Return the (x, y) coordinate for the center point of the cell that contains the specified text.  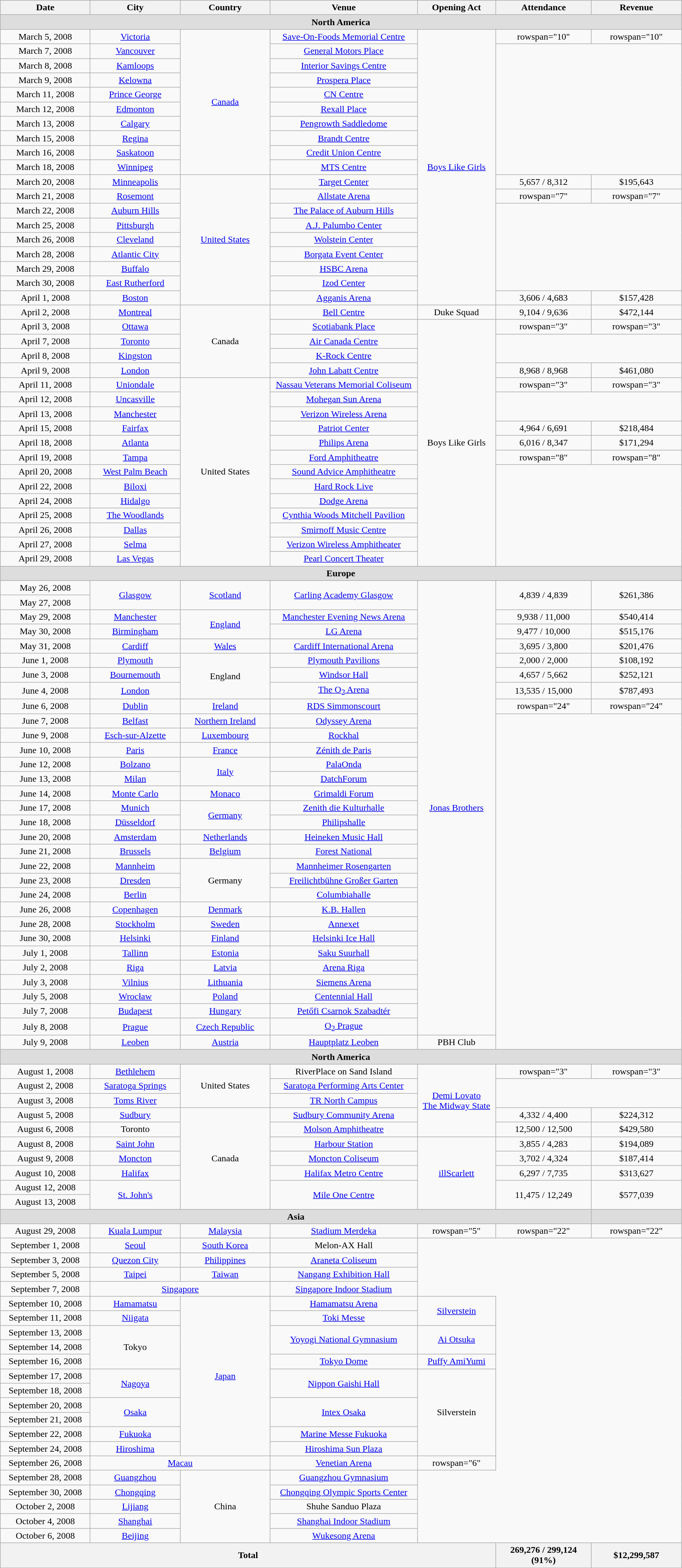
Calgary (135, 123)
April 8, 2008 (45, 356)
$218,484 (636, 428)
Atlantic City (135, 254)
April 15, 2008 (45, 428)
June 14, 2008 (45, 793)
March 13, 2008 (45, 123)
South Korea (225, 1246)
8,968 / 8,968 (543, 370)
Grimaldi Forum (344, 793)
Prince George (135, 95)
Wolstein Center (344, 240)
Ottawa (135, 327)
$157,428 (636, 298)
Birmingham (135, 631)
March 8, 2008 (45, 66)
$171,294 (636, 443)
Sudbury Community Arena (344, 1115)
June 9, 2008 (45, 735)
Austria (225, 1042)
Allstate Arena (344, 196)
October 6, 2008 (45, 1536)
April 22, 2008 (45, 486)
Intex Osaka (344, 1412)
August 1, 2008 (45, 1071)
May 29, 2008 (45, 617)
Country (225, 8)
June 30, 2008 (45, 938)
June 12, 2008 (45, 764)
March 21, 2008 (45, 196)
Montreal (135, 312)
The Woodlands (135, 515)
Philippines (225, 1260)
Sound Advice Amphitheatre (344, 472)
October 4, 2008 (45, 1521)
August 13, 2008 (45, 1202)
Singapore (180, 1289)
Fairfax (135, 428)
June 3, 2008 (45, 675)
Odyssey Arena (344, 721)
Molson Amphitheatre (344, 1129)
Duke Squad (456, 312)
Manchester Evening News Arena (344, 617)
Saratoga Performing Arts Center (344, 1086)
Saratoga Springs (135, 1086)
PalaOnda (344, 764)
Saint John (135, 1144)
$429,580 (636, 1129)
$194,089 (636, 1144)
Cardiff International Arena (344, 646)
Halifax (135, 1173)
General Motors Place (344, 51)
$108,192 (636, 661)
$201,476 (636, 646)
Borgata Event Center (344, 254)
Mannheimer Rosengarten (344, 866)
Verizon Wireless Amphitheater (344, 544)
Stadium Merdeka (344, 1231)
Plymouth Pavilions (344, 661)
Glasgow (135, 595)
March 7, 2008 (45, 51)
St. John's (135, 1194)
Monte Carlo (135, 793)
September 5, 2008 (45, 1275)
July 7, 2008 (45, 1011)
Target Center (344, 182)
Pearl Concert Theater (344, 559)
July 3, 2008 (45, 982)
Demi LovatoThe Midway State (456, 1100)
Biloxi (135, 486)
April 11, 2008 (45, 385)
September 18, 2008 (45, 1390)
July 8, 2008 (45, 1026)
RDS Simmonscourt (344, 706)
Vilnius (135, 982)
Seoul (135, 1246)
June 10, 2008 (45, 750)
Dodge Arena (344, 501)
Heineken Music Hall (344, 837)
Hamamatsu (135, 1303)
Patriot Center (344, 428)
August 9, 2008 (45, 1158)
Forest National (344, 851)
Centennial Hall (344, 996)
Belfast (135, 721)
April 24, 2008 (45, 501)
September 20, 2008 (45, 1405)
September 30, 2008 (45, 1492)
Venetian Arena (344, 1463)
Northern Ireland (225, 721)
March 25, 2008 (45, 225)
9,104 / 9,636 (543, 312)
Dublin (135, 706)
Riga (135, 967)
Saskatoon (135, 152)
Luxembourg (225, 735)
Kamloops (135, 66)
September 13, 2008 (45, 1332)
Europe (341, 573)
Tampa (135, 457)
Pittsburgh (135, 225)
269,276 / 299,124 (91%) (543, 1555)
September 10, 2008 (45, 1303)
rowspan="5" (456, 1231)
$261,386 (636, 595)
Melon-AX Hall (344, 1246)
Latvia (225, 967)
MTS Centre (344, 167)
June 17, 2008 (45, 808)
August 3, 2008 (45, 1100)
March 29, 2008 (45, 269)
September 11, 2008 (45, 1318)
4,657 / 5,662 (543, 675)
Annexet (344, 924)
China (225, 1507)
City (135, 8)
Rockhal (344, 735)
4,964 / 6,691 (543, 428)
March 28, 2008 (45, 254)
RiverPlace on Sand Island (344, 1071)
July 2, 2008 (45, 967)
Marine Messe Fukuoka (344, 1434)
Hiroshima Sun Plaza (344, 1449)
Attendance (543, 8)
May 27, 2008 (45, 602)
July 9, 2008 (45, 1042)
June 26, 2008 (45, 909)
Saku Suurhall (344, 953)
9,938 / 11,000 (543, 617)
Philips Arena (344, 443)
Las Vegas (135, 559)
Copenhagen (135, 909)
Toms River (135, 1100)
$252,121 (636, 675)
September 7, 2008 (45, 1289)
April 25, 2008 (45, 515)
April 2, 2008 (45, 312)
Jonas Brothers (456, 808)
6,016 / 8,347 (543, 443)
LG Arena (344, 631)
Taiwan (225, 1275)
Cleveland (135, 240)
May 31, 2008 (45, 646)
Winnipeg (135, 167)
March 9, 2008 (45, 80)
Estonia (225, 953)
Araneta Coliseum (344, 1260)
September 3, 2008 (45, 1260)
Osaka (135, 1412)
Singapore Indoor Stadium (344, 1289)
$461,080 (636, 370)
August 6, 2008 (45, 1129)
September 21, 2008 (45, 1419)
Poland (225, 996)
Czech Republic (225, 1026)
Kelowna (135, 80)
April 3, 2008 (45, 327)
Uniondale (135, 385)
Tokyo (135, 1347)
Malaysia (225, 1231)
4,839 / 4,839 (543, 595)
Quezon City (135, 1260)
May 30, 2008 (45, 631)
Munich (135, 808)
Esch-sur-Alzette (135, 735)
Rosemont (135, 196)
March 20, 2008 (45, 182)
Mile One Centre (344, 1194)
Windsor Hall (344, 675)
Puffy AmiYumi (456, 1361)
$187,414 (636, 1158)
DatchForum (344, 779)
Lijiang (135, 1507)
Nippon Gaishi Hall (344, 1383)
Mannheim (135, 866)
Hungary (225, 1011)
Harbour Station (344, 1144)
March 5, 2008 (45, 37)
Scotland (225, 595)
Cynthia Woods Mitchell Pavilion (344, 515)
Minneapolis (135, 182)
rowspan="6" (456, 1463)
March 22, 2008 (45, 211)
$313,627 (636, 1173)
Yoyogi National Gymnasium (344, 1340)
Shanghai Indoor Stadium (344, 1521)
Zenith die Kulturhalle (344, 808)
Finland (225, 938)
Paris (135, 750)
March 30, 2008 (45, 283)
$577,039 (636, 1194)
Bell Centre (344, 312)
Ireland (225, 706)
K.B. Hallen (344, 909)
3,695 / 3,800 (543, 646)
August 29, 2008 (45, 1231)
Hard Rock Live (344, 486)
July 5, 2008 (45, 996)
Rexall Place (344, 109)
Toki Messe (344, 1318)
June 24, 2008 (45, 895)
April 20, 2008 (45, 472)
Chongqing Olympic Sports Center (344, 1492)
$472,144 (636, 312)
April 13, 2008 (45, 414)
Freilichtbühne Großer Garten (344, 880)
3,702 / 4,324 (543, 1158)
August 12, 2008 (45, 1187)
Edmonton (135, 109)
Izod Center (344, 283)
June 28, 2008 (45, 924)
Agganis Arena (344, 298)
PBH Club (456, 1042)
Brandt Centre (344, 138)
Bournemouth (135, 675)
Smirnoff Music Centre (344, 530)
Fukuoka (135, 1434)
3,606 / 4,683 (543, 298)
June 23, 2008 (45, 880)
April 29, 2008 (45, 559)
Belgium (225, 851)
March 26, 2008 (45, 240)
Niigata (135, 1318)
April 19, 2008 (45, 457)
Bethlehem (135, 1071)
Chongqing (135, 1492)
O2 Prague (344, 1026)
13,535 / 15,000 (543, 691)
East Rutherford (135, 283)
Taipei (135, 1275)
Monaco (225, 793)
A.J. Palumbo Center (344, 225)
August 10, 2008 (45, 1173)
11,475 / 12,249 (543, 1194)
6,297 / 7,735 (543, 1173)
June 18, 2008 (45, 822)
Wales (225, 646)
Budapest (135, 1011)
The Palace of Auburn Hills (344, 211)
Sudbury (135, 1115)
April 18, 2008 (45, 443)
Shanghai (135, 1521)
Philipshalle (344, 822)
June 21, 2008 (45, 851)
June 13, 2008 (45, 779)
June 1, 2008 (45, 661)
Hamamatsu Arena (344, 1303)
August 2, 2008 (45, 1086)
Berlin (135, 895)
The O2 Arena (344, 691)
Date (45, 8)
$224,312 (636, 1115)
July 1, 2008 (45, 953)
Selma (135, 544)
Boston (135, 298)
Nangang Exhibition Hall (344, 1275)
Tokyo Dome (344, 1361)
Kingston (135, 356)
April 9, 2008 (45, 370)
Air Canada Centre (344, 341)
12,500 / 12,500 (543, 1129)
Hidalgo (135, 501)
Moncton (135, 1158)
Dallas (135, 530)
August 5, 2008 (45, 1115)
Save-On-Foods Memorial Centre (344, 37)
K-Rock Centre (344, 356)
Lithuania (225, 982)
Helsinki (135, 938)
Asia (296, 1216)
France (225, 750)
October 2, 2008 (45, 1507)
John Labatt Centre (344, 370)
April 1, 2008 (45, 298)
Vancouver (135, 51)
3,855 / 4,283 (543, 1144)
Atlanta (135, 443)
TR North Campus (344, 1100)
Guangzhou Gymnasium (344, 1478)
9,477 / 10,000 (543, 631)
June 20, 2008 (45, 837)
June 4, 2008 (45, 691)
April 27, 2008 (45, 544)
Brussels (135, 851)
Scotiabank Place (344, 327)
Regina (135, 138)
Revenue (636, 8)
Beijing (135, 1536)
September 17, 2008 (45, 1376)
Nagoya (135, 1383)
Opening Act (456, 8)
Helsinki Ice Hall (344, 938)
Prospera Place (344, 80)
March 11, 2008 (45, 95)
Guangzhou (135, 1478)
Kuala Lumpur (135, 1231)
March 18, 2008 (45, 167)
Columbiahalle (344, 895)
Interior Savings Centre (344, 66)
April 12, 2008 (45, 399)
Total (248, 1555)
Tallinn (135, 953)
Ford Amphitheatre (344, 457)
September 1, 2008 (45, 1246)
Wrocław (135, 996)
Amsterdam (135, 837)
Sweden (225, 924)
Hiroshima (135, 1449)
$12,299,587 (636, 1555)
Milan (135, 779)
Ai Otsuka (456, 1340)
September 22, 2008 (45, 1434)
Victoria (135, 37)
Wukesong Arena (344, 1536)
Siemens Arena (344, 982)
4,332 / 4,400 (543, 1115)
June 22, 2008 (45, 866)
Netherlands (225, 837)
Halifax Metro Centre (344, 1173)
$515,176 (636, 631)
5,657 / 8,312 (543, 182)
March 16, 2008 (45, 152)
$195,643 (636, 182)
Arena Riga (344, 967)
March 12, 2008 (45, 109)
Bolzano (135, 764)
Mohegan Sun Arena (344, 399)
March 15, 2008 (45, 138)
Carling Academy Glasgow (344, 595)
Dresden (135, 880)
September 16, 2008 (45, 1361)
April 26, 2008 (45, 530)
Zénith de Paris (344, 750)
August 8, 2008 (45, 1144)
September 28, 2008 (45, 1478)
May 26, 2008 (45, 588)
HSBC Arena (344, 269)
Macau (180, 1463)
Prague (135, 1026)
April 7, 2008 (45, 341)
Petőfi Csarnok Szabadtér (344, 1011)
Cardiff (135, 646)
2,000 / 2,000 (543, 661)
Venue (344, 8)
Plymouth (135, 661)
Stockholm (135, 924)
September 26, 2008 (45, 1463)
Japan (225, 1376)
Pengrowth Saddledome (344, 123)
Buffalo (135, 269)
West Palm Beach (135, 472)
Italy (225, 771)
Auburn Hills (135, 211)
illScarlett (456, 1173)
Shuhe Sanduo Plaza (344, 1507)
Denmark (225, 909)
Hauptplatz Leoben (344, 1042)
September 14, 2008 (45, 1347)
$787,493 (636, 691)
June 6, 2008 (45, 706)
Credit Union Centre (344, 152)
June 7, 2008 (45, 721)
September 24, 2008 (45, 1449)
Nassau Veterans Memorial Coliseum (344, 385)
Moncton Coliseum (344, 1158)
CN Centre (344, 95)
Verizon Wireless Arena (344, 414)
Leoben (135, 1042)
Düsseldorf (135, 822)
$540,414 (636, 617)
Uncasville (135, 399)
